Capture the cell that displays the provided text and extract its (X, Y) central coordinate. 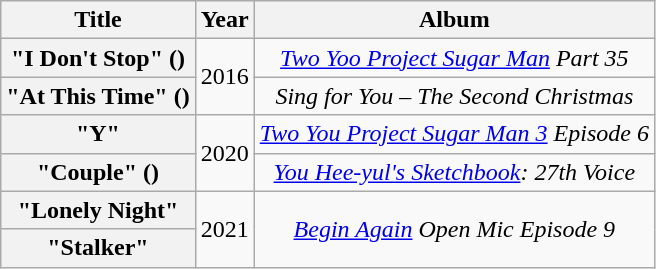
Begin Again Open Mic Episode 9 (454, 229)
2016 (224, 77)
Title (98, 20)
2020 (224, 153)
"Y" (98, 134)
"At This Time" () (98, 96)
Two Yoo Project Sugar Man Part 35 (454, 58)
Year (224, 20)
"I Don't Stop" () (98, 58)
2021 (224, 229)
"Stalker" (98, 248)
"Lonely Night" (98, 210)
Two You Project Sugar Man 3 Episode 6 (454, 134)
You Hee-yul's Sketchbook: 27th Voice (454, 172)
Sing for You – The Second Christmas (454, 96)
Album (454, 20)
"Couple" () (98, 172)
